Return the (X, Y) coordinate for the center point of the cell that contains the specified text.  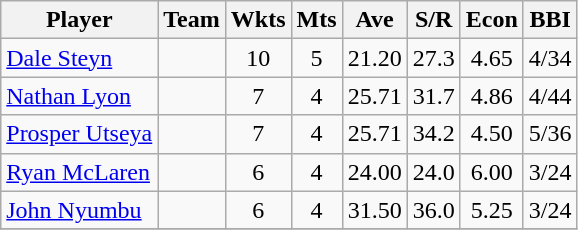
24.0 (434, 172)
31.50 (374, 210)
S/R (434, 20)
5 (316, 58)
4.50 (492, 134)
Mts (316, 20)
Dale Steyn (80, 58)
31.7 (434, 96)
Ryan McLaren (80, 172)
5/36 (550, 134)
36.0 (434, 210)
Ave (374, 20)
4.65 (492, 58)
34.2 (434, 134)
24.00 (374, 172)
6.00 (492, 172)
5.25 (492, 210)
John Nyumbu (80, 210)
Nathan Lyon (80, 96)
Player (80, 20)
Prosper Utseya (80, 134)
Team (192, 20)
4.86 (492, 96)
10 (258, 58)
Wkts (258, 20)
Econ (492, 20)
21.20 (374, 58)
BBI (550, 20)
4/44 (550, 96)
27.3 (434, 58)
4/34 (550, 58)
